Extract the (X, Y) coordinate from the center of the cell holding the provided text.  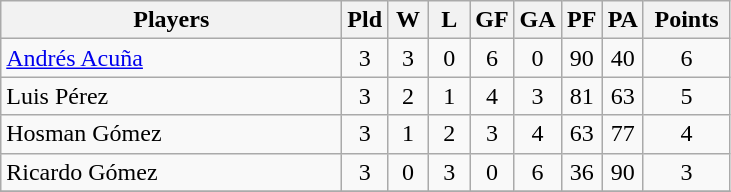
5 (686, 96)
L (450, 20)
36 (582, 172)
GA (538, 20)
Luis Pérez (172, 96)
Players (172, 20)
Andrés Acuña (172, 58)
40 (622, 58)
Points (686, 20)
W (408, 20)
81 (582, 96)
PA (622, 20)
Hosman Gómez (172, 134)
Ricardo Gómez (172, 172)
GF (492, 20)
PF (582, 20)
77 (622, 134)
Pld (365, 20)
